Return [x, y] of the center of cell containing provided text 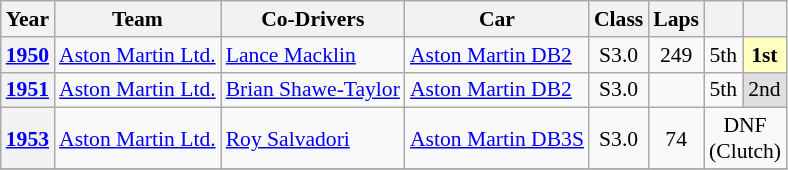
Class [618, 19]
Brian Shawe-Taylor [313, 90]
74 [676, 138]
1st [765, 55]
249 [676, 55]
Lance Macklin [313, 55]
1953 [28, 138]
Co-Drivers [313, 19]
Team [138, 19]
DNF(Clutch) [745, 138]
1950 [28, 55]
Car [497, 19]
Aston Martin DB3S [497, 138]
Year [28, 19]
2nd [765, 90]
Roy Salvadori [313, 138]
1951 [28, 90]
Laps [676, 19]
